Determine the [x, y] coordinate at the center of the cell enclosing the given text.  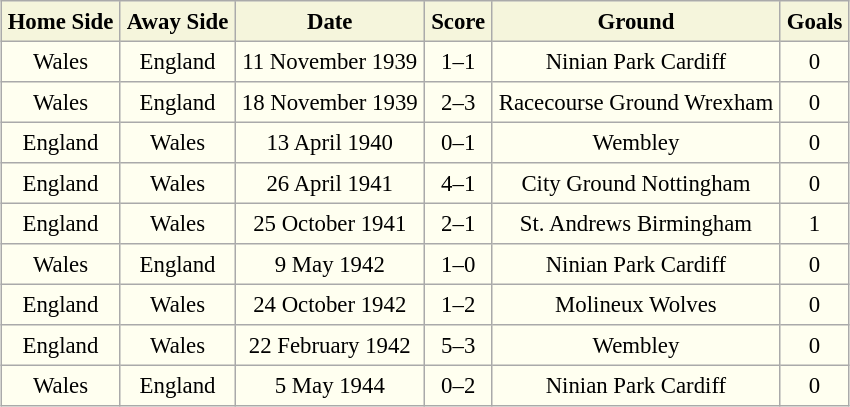
13 April 1940 [330, 142]
Racecourse Ground Wrexham [636, 102]
1–1 [458, 61]
5 May 1944 [330, 385]
Home Side [60, 21]
St. Andrews Birmingham [636, 223]
0–2 [458, 385]
18 November 1939 [330, 102]
Away Side [178, 21]
City Ground Nottingham [636, 183]
11 November 1939 [330, 61]
1–0 [458, 264]
24 October 1942 [330, 304]
Goals [814, 21]
25 October 1941 [330, 223]
9 May 1942 [330, 264]
Ground [636, 21]
1 [814, 223]
22 February 1942 [330, 345]
4–1 [458, 183]
Date [330, 21]
26 April 1941 [330, 183]
2–1 [458, 223]
Score [458, 21]
1–2 [458, 304]
5–3 [458, 345]
2–3 [458, 102]
0–1 [458, 142]
Molineux Wolves [636, 304]
